Detect which cell encompasses the target text, then output its [X, Y] center coordinate. 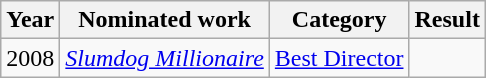
Nominated work [165, 20]
2008 [30, 58]
Category [339, 20]
Year [30, 20]
Result [447, 20]
Best Director [339, 58]
Slumdog Millionaire [165, 58]
